Return (X, Y) of the center of cell containing provided text 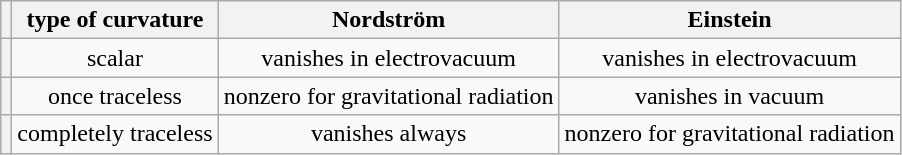
scalar (115, 58)
vanishes always (388, 134)
once traceless (115, 96)
vanishes in vacuum (730, 96)
type of curvature (115, 20)
Nordström (388, 20)
completely traceless (115, 134)
Einstein (730, 20)
